Provide the (x, y) coordinate of the cell's center where the given text is located.  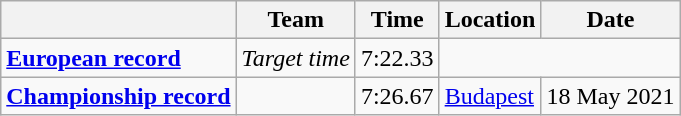
Budapest (490, 96)
Target time (296, 58)
7:22.33 (397, 58)
Location (490, 20)
Time (397, 20)
7:26.67 (397, 96)
Team (296, 20)
18 May 2021 (610, 96)
Championship record (118, 96)
European record (118, 58)
Date (610, 20)
